Scan for the cell matching the given text and deliver its (x, y) coordinate at center. 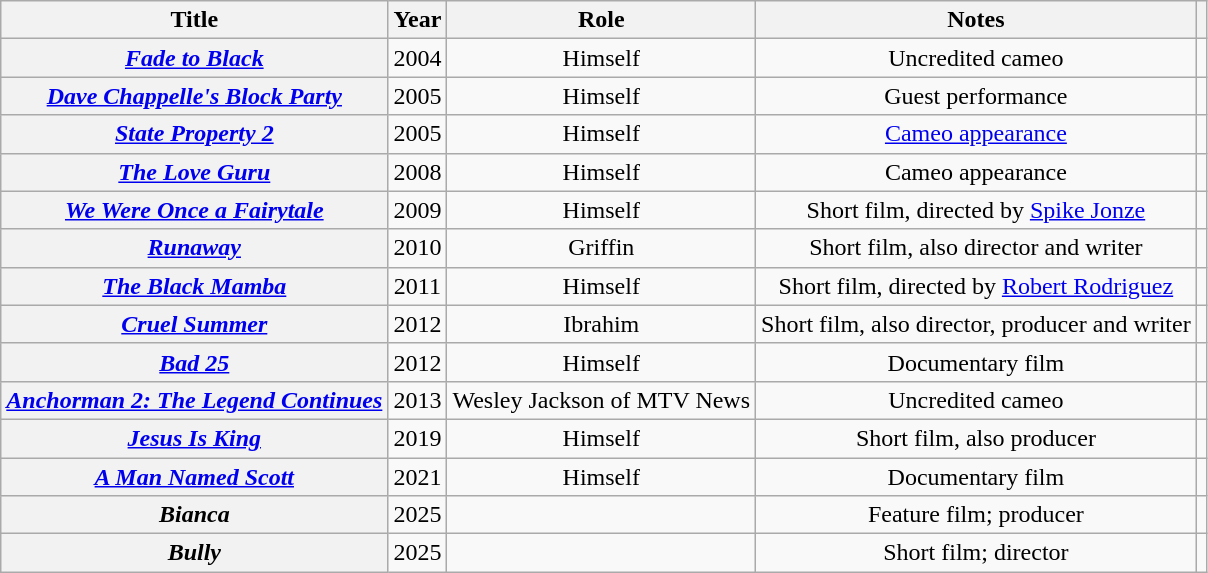
Griffin (602, 248)
2021 (418, 477)
Jesus Is King (194, 438)
2008 (418, 172)
Bully (194, 553)
Short film, directed by Robert Rodriguez (976, 286)
Ibrahim (602, 324)
2019 (418, 438)
Year (418, 20)
Title (194, 20)
Guest performance (976, 96)
Runaway (194, 248)
Short film; director (976, 553)
Wesley Jackson of MTV News (602, 400)
2009 (418, 210)
2004 (418, 58)
Short film, directed by Spike Jonze (976, 210)
Feature film; producer (976, 515)
Short film, also producer (976, 438)
We Were Once a Fairytale (194, 210)
Anchorman 2: The Legend Continues (194, 400)
Short film, also director, producer and writer (976, 324)
Role (602, 20)
Short film, also director and writer (976, 248)
2013 (418, 400)
The Black Mamba (194, 286)
A Man Named Scott (194, 477)
State Property 2 (194, 134)
Dave Chappelle's Block Party (194, 96)
The Love Guru (194, 172)
Fade to Black (194, 58)
2011 (418, 286)
2010 (418, 248)
Cruel Summer (194, 324)
Notes (976, 20)
Bianca (194, 515)
Bad 25 (194, 362)
